Search for the cell housing the specified text and yield its [X, Y] center coordinate. 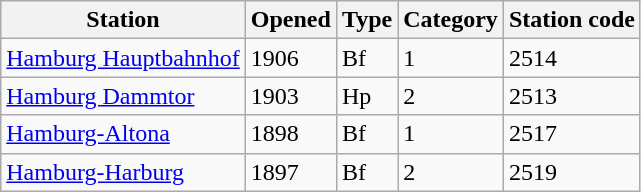
2517 [572, 134]
Hamburg Dammtor [124, 96]
1897 [290, 172]
Type [366, 20]
1903 [290, 96]
Station [124, 20]
2514 [572, 58]
Hamburg-Harburg [124, 172]
2513 [572, 96]
1906 [290, 58]
Hamburg Hauptbahnhof [124, 58]
Station code [572, 20]
2519 [572, 172]
Category [451, 20]
Hamburg-Altona [124, 134]
Opened [290, 20]
1898 [290, 134]
Hp [366, 96]
